Provide the [X, Y] coordinate of the cell's center where the given text is located.  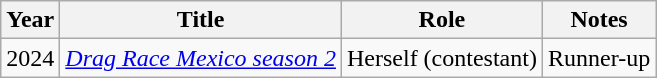
Drag Race Mexico season 2 [201, 58]
Role [442, 20]
Year [30, 20]
2024 [30, 58]
Runner-up [598, 58]
Title [201, 20]
Notes [598, 20]
Herself (contestant) [442, 58]
